Search for the cell housing the specified text and yield its [X, Y] center coordinate. 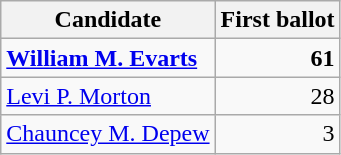
3 [278, 134]
William M. Evarts [108, 58]
61 [278, 58]
Chauncey M. Depew [108, 134]
First ballot [278, 20]
28 [278, 96]
Levi P. Morton [108, 96]
Candidate [108, 20]
